Return [X, Y] of the center of cell containing provided text 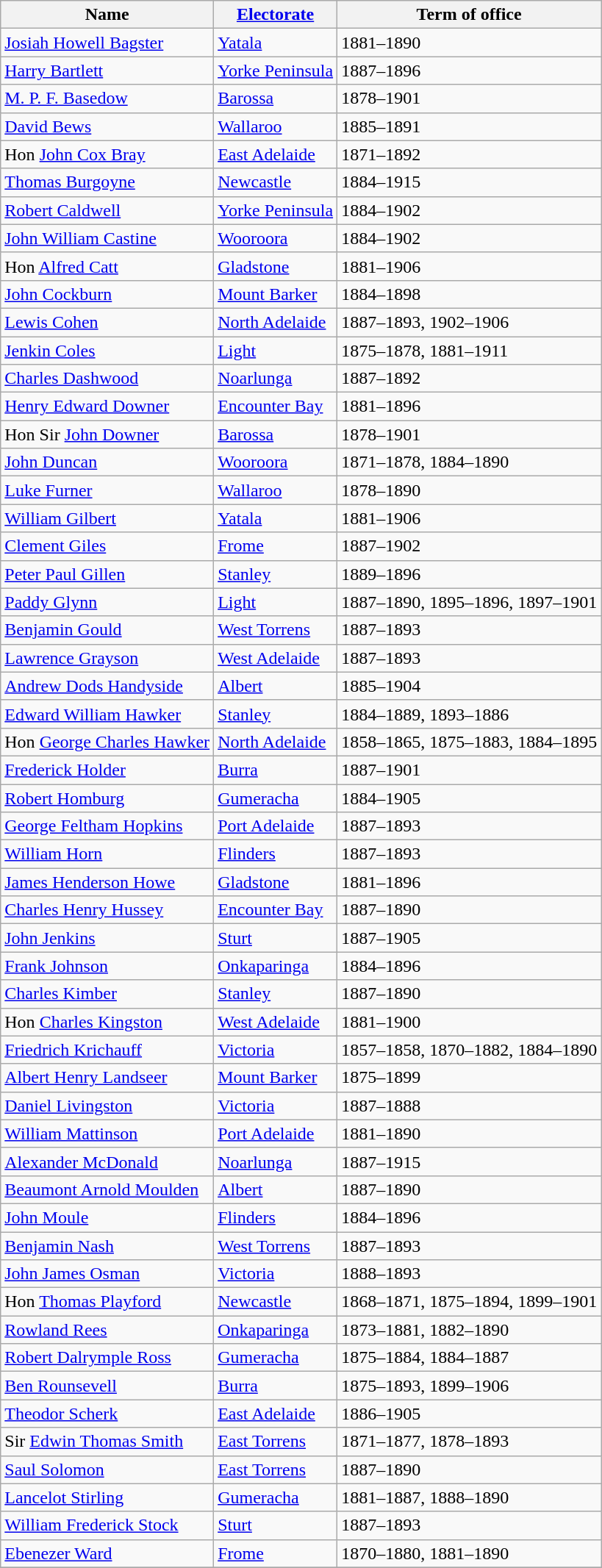
David Bews [107, 126]
Hon John Cox Bray [107, 154]
1878–1890 [469, 490]
Hon Sir John Downer [107, 434]
Charles Kimber [107, 994]
Andrew Dods Handyside [107, 686]
Name [107, 15]
Beaumont Arnold Moulden [107, 1189]
Luke Furner [107, 490]
Sir Edwin Thomas Smith [107, 1442]
George Feltham Hopkins [107, 826]
James Henderson Howe [107, 882]
Charles Henry Hussey [107, 910]
1887–1893, 1902–1906 [469, 322]
William Gilbert [107, 518]
Hon Thomas Playford [107, 1302]
John Jenkins [107, 938]
1875–1893, 1899–1906 [469, 1386]
Daniel Livingston [107, 1106]
John Duncan [107, 462]
Robert Caldwell [107, 210]
Benjamin Gould [107, 630]
Hon George Charles Hawker [107, 742]
1857–1858, 1870–1882, 1884–1890 [469, 1050]
Jenkin Coles [107, 351]
1885–1891 [469, 126]
1871–1878, 1884–1890 [469, 462]
Friedrich Krichauff [107, 1050]
Lancelot Stirling [107, 1497]
Lewis Cohen [107, 322]
1858–1865, 1875–1883, 1884–1895 [469, 742]
Thomas Burgoyne [107, 182]
1887–1915 [469, 1161]
1887–1905 [469, 938]
Hon Alfred Catt [107, 266]
1887–1901 [469, 770]
Electorate [276, 15]
Albert Henry Landseer [107, 1078]
John Moule [107, 1217]
Theodor Scherk [107, 1414]
1873–1881, 1882–1890 [469, 1330]
1881–1900 [469, 1022]
1884–1915 [469, 182]
1889–1896 [469, 574]
Charles Dashwood [107, 379]
William Horn [107, 854]
1881–1887, 1888–1890 [469, 1497]
Frank Johnson [107, 966]
1888–1893 [469, 1274]
1875–1899 [469, 1078]
Term of office [469, 15]
Alexander McDonald [107, 1161]
1884–1898 [469, 294]
Edward William Hawker [107, 714]
William Frederick Stock [107, 1525]
1884–1889, 1893–1886 [469, 714]
Hon Charles Kingston [107, 1022]
Paddy Glynn [107, 602]
1886–1905 [469, 1414]
M. P. F. Basedow [107, 99]
John William Castine [107, 238]
John Cockburn [107, 294]
Saul Solomon [107, 1469]
Frederick Holder [107, 770]
Peter Paul Gillen [107, 574]
John James Osman [107, 1274]
1887–1890, 1895–1896, 1897–1901 [469, 602]
1871–1877, 1878–1893 [469, 1442]
Lawrence Grayson [107, 658]
1885–1904 [469, 686]
1884–1905 [469, 798]
Harry Bartlett [107, 71]
Clement Giles [107, 546]
William Mattinson [107, 1134]
1870–1880, 1881–1890 [469, 1553]
Henry Edward Downer [107, 407]
1887–1888 [469, 1106]
Robert Dalrymple Ross [107, 1358]
Ben Rounsevell [107, 1386]
1868–1871, 1875–1894, 1899–1901 [469, 1302]
1871–1892 [469, 154]
Rowland Rees [107, 1330]
Ebenezer Ward [107, 1553]
1887–1892 [469, 379]
1875–1878, 1881–1911 [469, 351]
Benjamin Nash [107, 1246]
1875–1884, 1884–1887 [469, 1358]
1887–1896 [469, 71]
Robert Homburg [107, 798]
1887–1902 [469, 546]
Josiah Howell Bagster [107, 43]
